Locate the cell with the specified text and output its [X, Y] center coordinate. 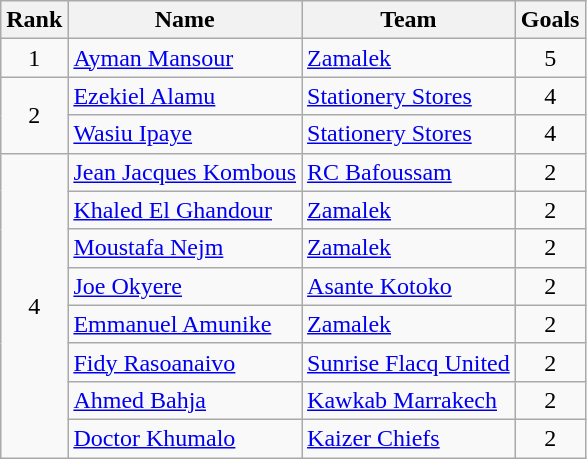
Sunrise Flacq United [409, 362]
Ezekiel Alamu [185, 96]
Team [409, 20]
Wasiu Ipaye [185, 134]
5 [550, 58]
Name [185, 20]
Goals [550, 20]
Khaled El Ghandour [185, 210]
Rank [34, 20]
RC Bafoussam [409, 172]
Asante Kotoko [409, 286]
Jean Jacques Kombous [185, 172]
Ayman Mansour [185, 58]
Moustafa Nejm [185, 248]
Emmanuel Amunike [185, 324]
Fidy Rasoanaivo [185, 362]
Ahmed Bahja [185, 400]
Kawkab Marrakech [409, 400]
1 [34, 58]
Doctor Khumalo [185, 438]
Kaizer Chiefs [409, 438]
Joe Okyere [185, 286]
